Return (X, Y) of the center of cell containing provided text 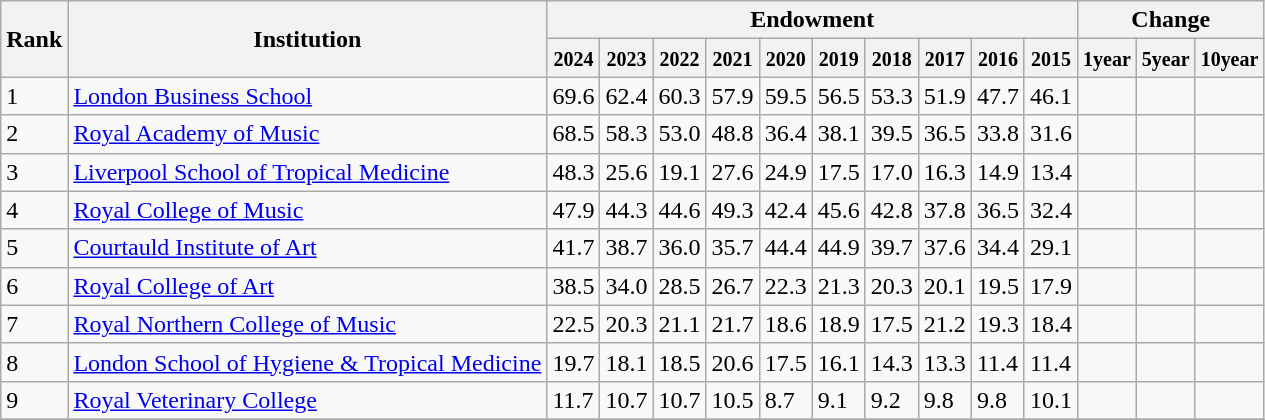
37.8 (944, 210)
21.2 (944, 324)
68.5 (574, 134)
48.8 (732, 134)
10.1 (1050, 400)
39.5 (892, 134)
22.5 (574, 324)
14.9 (998, 172)
13.3 (944, 362)
Royal College of Art (308, 286)
62.4 (626, 96)
Royal Academy of Music (308, 134)
57.9 (732, 96)
2015 (1050, 58)
2017 (944, 58)
Royal Northern College of Music (308, 324)
35.7 (732, 248)
Royal College of Music (308, 210)
45.6 (838, 210)
19.1 (680, 172)
31.6 (1050, 134)
16.1 (838, 362)
26.7 (732, 286)
11.7 (574, 400)
32.4 (1050, 210)
Rank (34, 39)
42.4 (786, 210)
39.7 (892, 248)
9 (34, 400)
48.3 (574, 172)
8 (34, 362)
20.1 (944, 286)
21.3 (838, 286)
10.5 (732, 400)
9.1 (838, 400)
18.4 (1050, 324)
18.5 (680, 362)
33.8 (998, 134)
44.9 (838, 248)
69.6 (574, 96)
44.4 (786, 248)
29.1 (1050, 248)
38.5 (574, 286)
2018 (892, 58)
47.9 (574, 210)
9.2 (892, 400)
14.3 (892, 362)
36.0 (680, 248)
44.3 (626, 210)
London School of Hygiene & Tropical Medicine (308, 362)
19.3 (998, 324)
18.1 (626, 362)
41.7 (574, 248)
38.7 (626, 248)
18.9 (838, 324)
London Business School (308, 96)
16.3 (944, 172)
5 (34, 248)
22.3 (786, 286)
5year (1166, 58)
24.9 (786, 172)
20.6 (732, 362)
2 (34, 134)
38.1 (838, 134)
37.6 (944, 248)
49.3 (732, 210)
42.8 (892, 210)
36.4 (786, 134)
34.4 (998, 248)
Royal Veterinary College (308, 400)
53.0 (680, 134)
34.0 (626, 286)
10year (1230, 58)
2020 (786, 58)
18.6 (786, 324)
19.5 (998, 286)
47.7 (998, 96)
46.1 (1050, 96)
Institution (308, 39)
1 (34, 96)
Change (1170, 20)
17.9 (1050, 286)
59.5 (786, 96)
13.4 (1050, 172)
56.5 (838, 96)
51.9 (944, 96)
7 (34, 324)
19.7 (574, 362)
1year (1106, 58)
6 (34, 286)
2022 (680, 58)
4 (34, 210)
44.6 (680, 210)
21.1 (680, 324)
3 (34, 172)
58.3 (626, 134)
53.3 (892, 96)
2016 (998, 58)
28.5 (680, 286)
Liverpool School of Tropical Medicine (308, 172)
27.6 (732, 172)
8.7 (786, 400)
25.6 (626, 172)
2024 (574, 58)
2023 (626, 58)
21.7 (732, 324)
2021 (732, 58)
Courtauld Institute of Art (308, 248)
60.3 (680, 96)
2019 (838, 58)
Endowment (812, 20)
17.0 (892, 172)
